From the cell containing the given text, extract its center point as [x, y] coordinate. 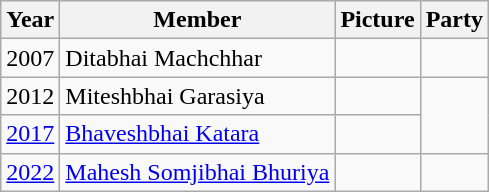
Miteshbhai Garasiya [198, 96]
2022 [30, 172]
Picture [378, 20]
Bhaveshbhai Katara [198, 134]
Year [30, 20]
2012 [30, 96]
Member [198, 20]
Ditabhai Machchhar [198, 58]
2017 [30, 134]
2007 [30, 58]
Mahesh Somjibhai Bhuriya [198, 172]
Party [454, 20]
